Return [X, Y] of the center of cell containing provided text 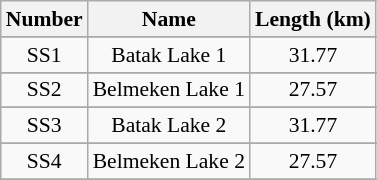
Batak Lake 2 [169, 126]
Number [44, 19]
SS1 [44, 55]
Name [169, 19]
SS4 [44, 162]
SS2 [44, 90]
Batak Lake 1 [169, 55]
Belmeken Lake 2 [169, 162]
Belmeken Lake 1 [169, 90]
Length (km) [313, 19]
SS3 [44, 126]
